Identify which cell holds the provided text, then report its (x, y) central coordinate. 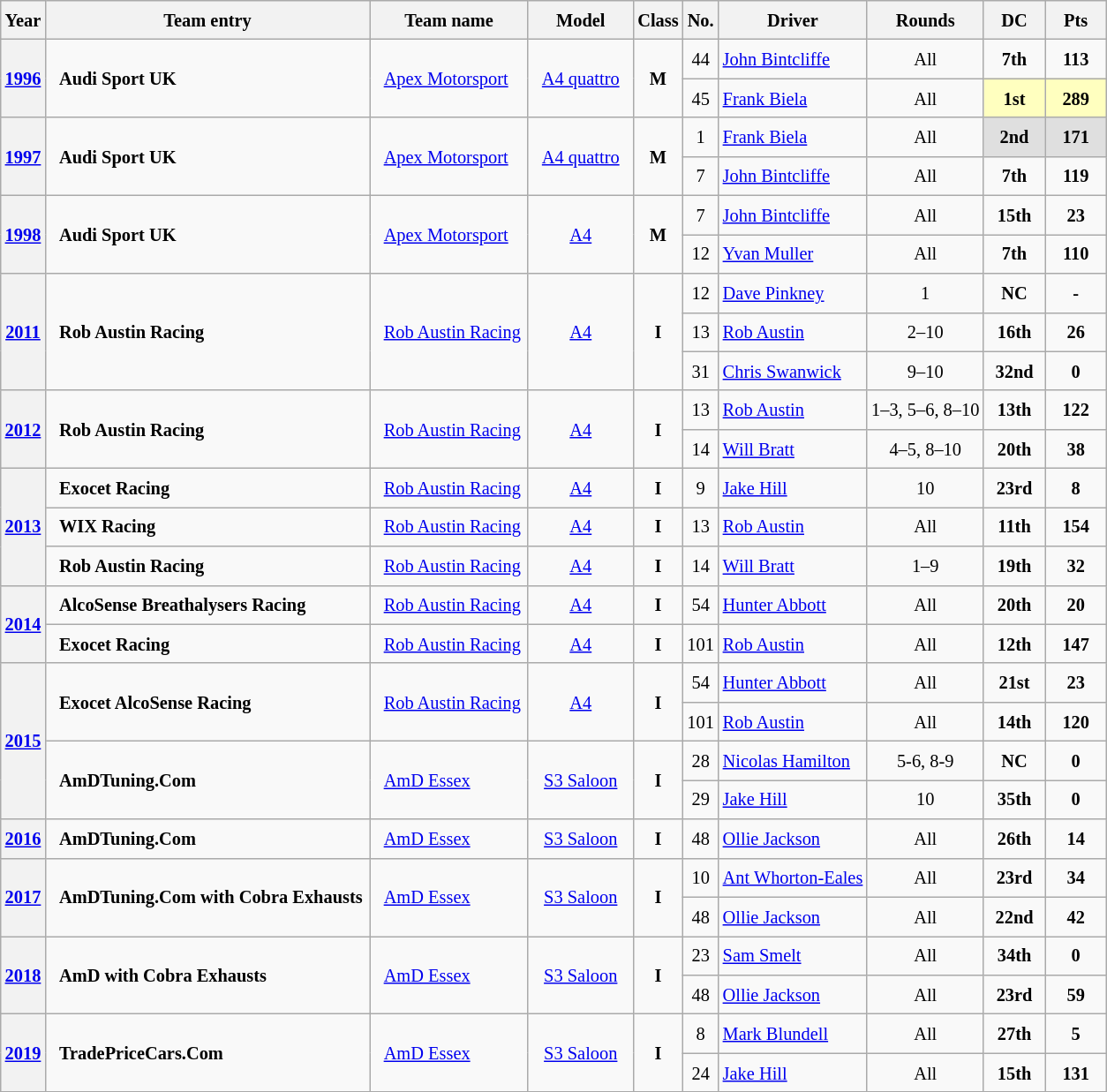
12th (1014, 644)
9 (701, 487)
5-6, 8-9 (925, 760)
24 (701, 1073)
32nd (1014, 371)
1996 (23, 78)
122 (1076, 410)
2017 (23, 897)
289 (1076, 98)
2019 (23, 1052)
2011 (23, 331)
Yvan Muller (793, 253)
45 (701, 98)
19th (1014, 566)
1st (1014, 98)
No. (701, 19)
31 (701, 371)
59 (1076, 994)
WIX Racing (207, 526)
Driver (793, 19)
- (1076, 292)
Ant Whorton-Eales (793, 877)
Year (23, 19)
35th (1014, 799)
29 (701, 799)
28 (701, 760)
TradePriceCars.Com (207, 1052)
1998 (23, 234)
Mark Blundell (793, 1033)
AmDTuning.Com with Cobra Exhausts (207, 897)
5 (1076, 1033)
1–3, 5–6, 8–10 (925, 410)
22nd (1014, 916)
Sam Smelt (793, 955)
2015 (23, 742)
2nd (1014, 137)
110 (1076, 253)
4–5, 8–10 (925, 448)
AlcoSense Breathalysers Racing (207, 605)
14th (1014, 721)
1–9 (925, 566)
2–10 (925, 332)
Nicolas Hamilton (793, 760)
171 (1076, 137)
44 (701, 58)
1997 (23, 156)
2016 (23, 839)
2012 (23, 429)
27th (1014, 1033)
Chris Swanwick (793, 371)
13th (1014, 410)
Class (658, 19)
Exocet AlcoSense Racing (207, 702)
120 (1076, 721)
2013 (23, 526)
113 (1076, 58)
DC (1014, 19)
Pts (1076, 19)
34th (1014, 955)
34 (1076, 877)
119 (1076, 176)
16th (1014, 332)
154 (1076, 526)
Team entry (207, 19)
11th (1014, 526)
Dave Pinkney (793, 292)
32 (1076, 566)
42 (1076, 916)
26 (1076, 332)
2018 (23, 975)
Model (581, 19)
21st (1014, 682)
147 (1076, 644)
Team name (448, 19)
Rounds (925, 19)
2014 (23, 624)
26th (1014, 839)
9–10 (925, 371)
AmD with Cobra Exhausts (207, 975)
20 (1076, 605)
38 (1076, 448)
131 (1076, 1073)
